Return (X, Y) of the center of cell containing provided text 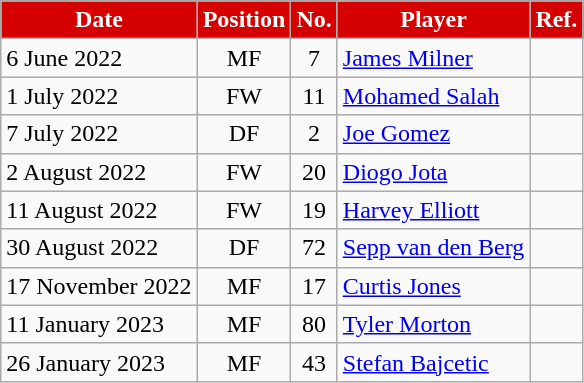
17 (314, 286)
26 January 2023 (99, 362)
James Milner (434, 58)
Tyler Morton (434, 324)
Mohamed Salah (434, 96)
6 June 2022 (99, 58)
17 November 2022 (99, 286)
72 (314, 248)
Joe Gomez (434, 134)
Position (244, 20)
Sepp van den Berg (434, 248)
30 August 2022 (99, 248)
7 (314, 58)
11 August 2022 (99, 210)
Date (99, 20)
2 (314, 134)
20 (314, 172)
Stefan Bajcetic (434, 362)
Diogo Jota (434, 172)
2 August 2022 (99, 172)
11 (314, 96)
Curtis Jones (434, 286)
43 (314, 362)
1 July 2022 (99, 96)
Harvey Elliott (434, 210)
11 January 2023 (99, 324)
19 (314, 210)
Ref. (556, 20)
Player (434, 20)
No. (314, 20)
7 July 2022 (99, 134)
80 (314, 324)
